Identify which cell holds the provided text, then report its (x, y) central coordinate. 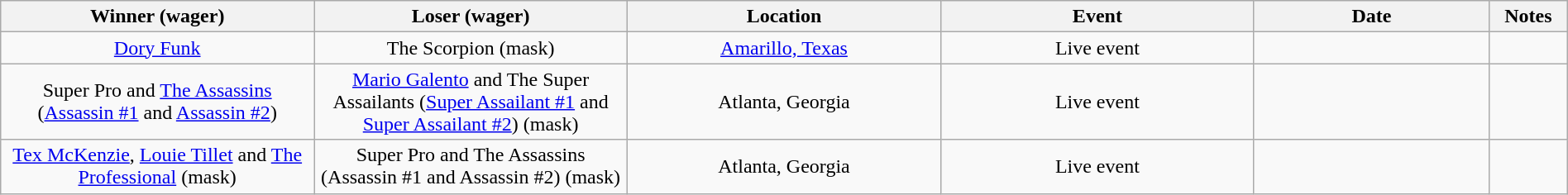
Mario Galento and The Super Assailants (Super Assailant #1 and Super Assailant #2) (mask) (471, 102)
The Scorpion (mask) (471, 48)
Super Pro and The Assassins (Assassin #1 and Assassin #2) (mask) (471, 167)
Notes (1528, 17)
Amarillo, Texas (784, 48)
Super Pro and The Assassins (Assassin #1 and Assassin #2) (157, 102)
Event (1097, 17)
Winner (wager) (157, 17)
Date (1371, 17)
Location (784, 17)
Tex McKenzie, Louie Tillet and The Professional (mask) (157, 167)
Loser (wager) (471, 17)
Dory Funk (157, 48)
